Locate the cell with the specified text and output its (X, Y) center coordinate. 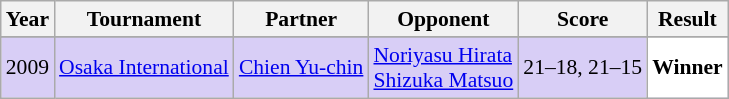
Result (688, 19)
Opponent (443, 19)
Partner (302, 19)
Chien Yu-chin (302, 68)
2009 (28, 68)
Score (582, 19)
Year (28, 19)
Tournament (144, 19)
Noriyasu Hirata Shizuka Matsuo (443, 68)
Osaka International (144, 68)
Winner (688, 68)
21–18, 21–15 (582, 68)
